Locate the cell with the specified text and output its [X, Y] center coordinate. 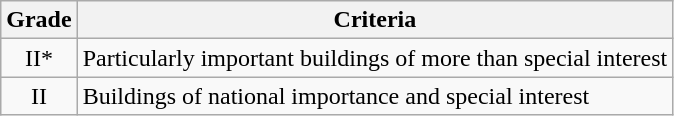
II [39, 96]
Particularly important buildings of more than special interest [375, 58]
II* [39, 58]
Buildings of national importance and special interest [375, 96]
Criteria [375, 20]
Grade [39, 20]
